Scan for the cell matching the given text and deliver its [X, Y] coordinate at center. 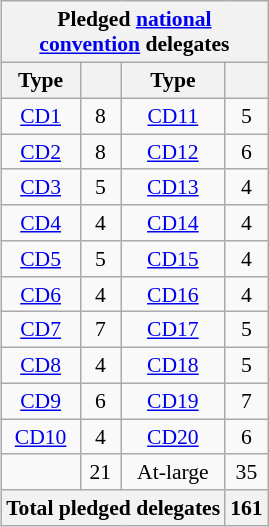
CD14 [173, 223]
21 [100, 472]
Pledged nationalconvention delegates [134, 32]
CD8 [40, 365]
CD11 [173, 116]
CD19 [173, 401]
CD18 [173, 365]
CD6 [40, 294]
CD3 [40, 187]
CD17 [173, 330]
CD12 [173, 152]
161 [246, 508]
CD7 [40, 330]
35 [246, 472]
CD2 [40, 152]
CD10 [40, 437]
CD1 [40, 116]
CD13 [173, 187]
CD20 [173, 437]
CD9 [40, 401]
CD16 [173, 294]
CD15 [173, 259]
Total pledged delegates [113, 508]
CD5 [40, 259]
CD4 [40, 223]
At-large [173, 472]
